For the text-containing cell, return its midpoint in [x, y] coordinate format. 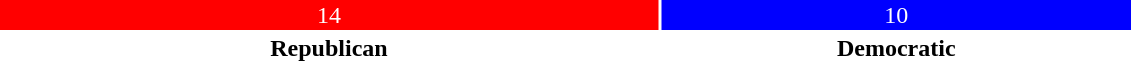
14 [329, 15]
